Find where the given text appears and provide that cell's center as [x, y] coordinate. 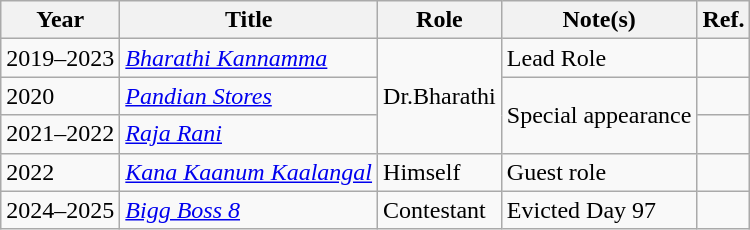
Pandian Stores [249, 96]
2024–2025 [60, 210]
Role [440, 20]
Evicted Day 97 [599, 210]
Guest role [599, 172]
Dr.Bharathi [440, 96]
Lead Role [599, 58]
2019–2023 [60, 58]
2020 [60, 96]
Contestant [440, 210]
Special appearance [599, 115]
Raja Rani [249, 134]
Ref. [724, 20]
Bharathi Kannamma [249, 58]
2021–2022 [60, 134]
Title [249, 20]
Bigg Boss 8 [249, 210]
Note(s) [599, 20]
Year [60, 20]
Himself [440, 172]
2022 [60, 172]
Kana Kaanum Kaalangal [249, 172]
